Find where the given text appears and provide that cell's center as [x, y] coordinate. 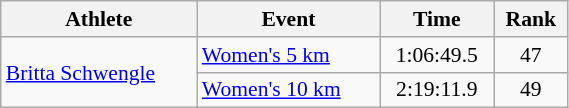
Britta Schwengle [99, 72]
Event [288, 19]
2:19:11.9 [437, 90]
Time [437, 19]
Rank [532, 19]
Athlete [99, 19]
47 [532, 55]
Women's 5 km [288, 55]
49 [532, 90]
1:06:49.5 [437, 55]
Women's 10 km [288, 90]
